Detect which cell encompasses the target text, then output its [x, y] center coordinate. 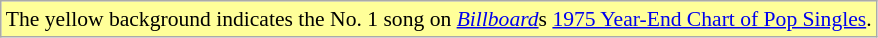
The yellow background indicates the No. 1 song on Billboards 1975 Year-End Chart of Pop Singles. [439, 19]
